Return the (X, Y) coordinate for the center point of the cell that contains the specified text.  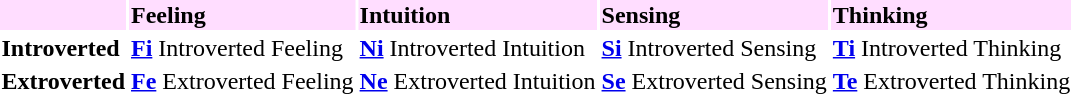
Ni Introverted Intuition (478, 48)
Thinking (951, 15)
Ti Introverted Thinking (951, 48)
Fi Introverted Feeling (243, 48)
Feeling (243, 15)
Intuition (478, 15)
Sensing (714, 15)
Introverted (64, 48)
Si Introverted Sensing (714, 48)
